Return the [X, Y] coordinate for the center point of the cell that contains the specified text.  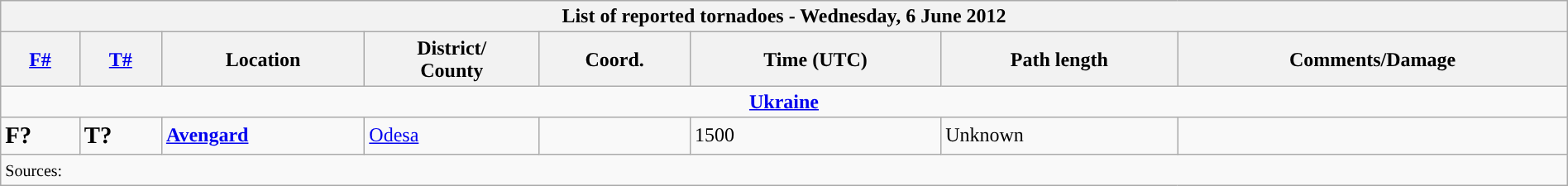
Location [263, 60]
Ukraine [784, 102]
T# [121, 60]
T? [121, 136]
Unknown [1059, 136]
Path length [1059, 60]
District/County [452, 60]
F# [41, 60]
F? [41, 136]
Time (UTC) [815, 60]
Comments/Damage [1373, 60]
Odesa [452, 136]
List of reported tornadoes - Wednesday, 6 June 2012 [784, 17]
Sources: [784, 169]
Avengard [263, 136]
Coord. [615, 60]
1500 [815, 136]
